Capture the cell that displays the provided text and extract its (x, y) central coordinate. 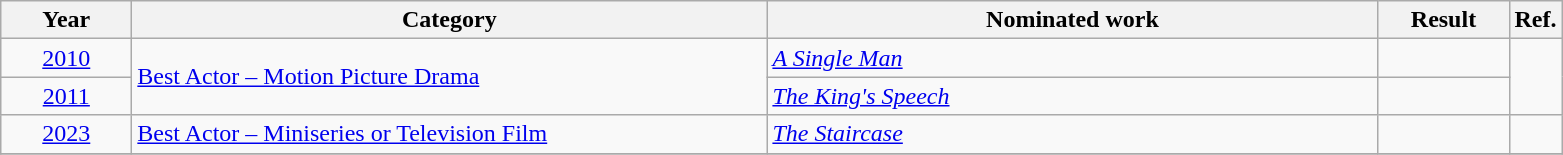
2010 (66, 58)
The King's Speech (1072, 96)
The Staircase (1072, 134)
2011 (66, 96)
Ref. (1536, 20)
A Single Man (1072, 58)
2023 (66, 134)
Nominated work (1072, 20)
Result (1444, 20)
Best Actor – Motion Picture Drama (450, 77)
Category (450, 20)
Year (66, 20)
Best Actor – Miniseries or Television Film (450, 134)
